Determine the [x, y] coordinate at the center of the cell enclosing the given text.  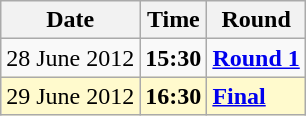
16:30 [174, 96]
Time [174, 20]
Round 1 [256, 58]
15:30 [174, 58]
29 June 2012 [70, 96]
28 June 2012 [70, 58]
Date [70, 20]
Round [256, 20]
Final [256, 96]
